Scan for the cell matching the given text and deliver its (x, y) coordinate at center. 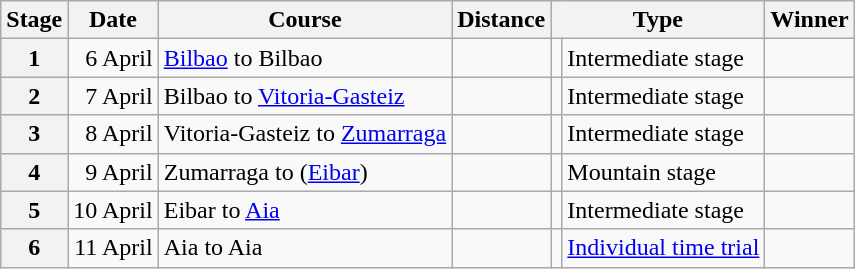
Bilbao to Vitoria-Gasteiz (305, 96)
Course (305, 20)
10 April (113, 210)
Distance (502, 20)
3 (34, 134)
2 (34, 96)
6 April (113, 58)
9 April (113, 172)
Stage (34, 20)
Vitoria-Gasteiz to Zumarraga (305, 134)
Aia to Aia (305, 248)
Zumarraga to (Eibar) (305, 172)
6 (34, 248)
Winner (810, 20)
7 April (113, 96)
8 April (113, 134)
5 (34, 210)
4 (34, 172)
Date (113, 20)
Bilbao to Bilbao (305, 58)
Type (658, 20)
1 (34, 58)
11 April (113, 248)
Mountain stage (664, 172)
Eibar to Aia (305, 210)
Individual time trial (664, 248)
